Return (X, Y) of the center of cell containing provided text 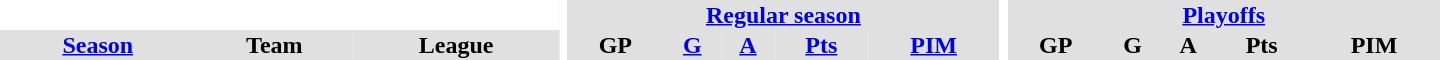
Team (274, 45)
League (456, 45)
Regular season (783, 15)
Playoffs (1224, 15)
Season (98, 45)
